Search for the cell housing the specified text and yield its [X, Y] center coordinate. 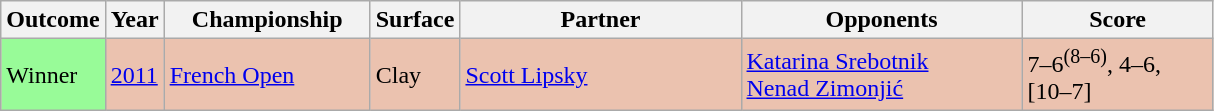
7–6(8–6), 4–6, [10–7] [1118, 75]
Winner [53, 75]
Surface [415, 20]
Katarina Srebotnik Nenad Zimonjić [882, 75]
Outcome [53, 20]
Clay [415, 75]
Opponents [882, 20]
Year [134, 20]
Score [1118, 20]
French Open [267, 75]
Championship [267, 20]
Partner [600, 20]
Scott Lipsky [600, 75]
2011 [134, 75]
